Extract the (X, Y) coordinate from the center of the cell holding the provided text.  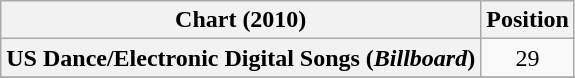
Position (528, 20)
US Dance/Electronic Digital Songs (Billboard) (241, 58)
29 (528, 58)
Chart (2010) (241, 20)
